Scan for the cell matching the given text and deliver its (x, y) coordinate at center. 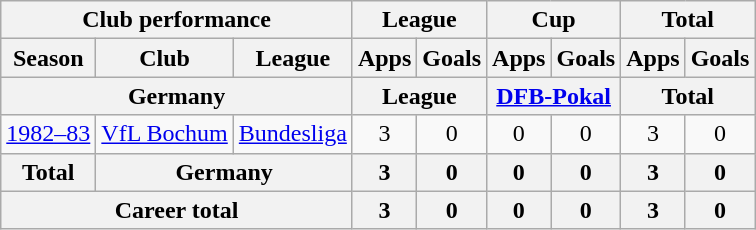
Club (164, 58)
Season (48, 58)
Career total (177, 210)
1982–83 (48, 134)
Club performance (177, 20)
Bundesliga (292, 134)
Cup (554, 20)
VfL Bochum (164, 134)
DFB-Pokal (554, 96)
